Output the [X, Y] coordinate of the center of the cell containing the given text.  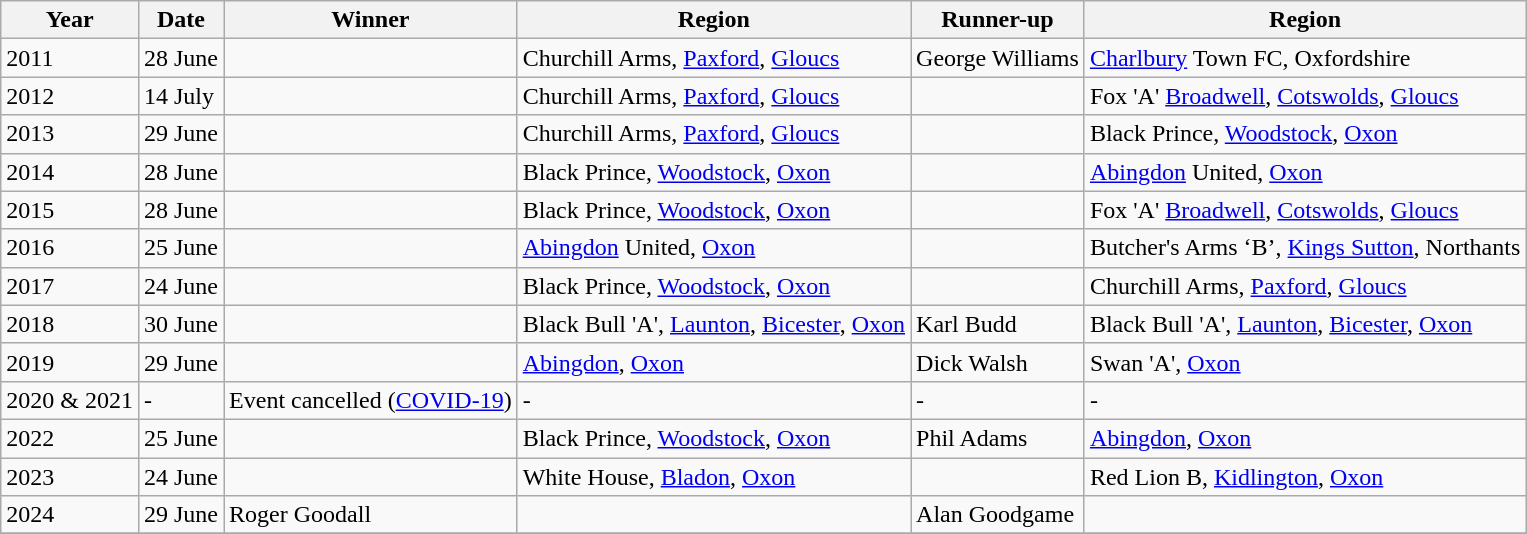
Date [180, 20]
George Williams [998, 58]
2013 [70, 134]
2016 [70, 248]
2015 [70, 210]
Phil Adams [998, 438]
2018 [70, 324]
2024 [70, 515]
Roger Goodall [371, 515]
Charlbury Town FC, Oxfordshire [1304, 58]
2022 [70, 438]
Runner-up [998, 20]
Alan Goodgame [998, 515]
14 July [180, 96]
White House, Bladon, Oxon [714, 477]
Year [70, 20]
Dick Walsh [998, 362]
2019 [70, 362]
2017 [70, 286]
Karl Budd [998, 324]
2020 & 2021 [70, 400]
Red Lion B, Kidlington, Oxon [1304, 477]
2012 [70, 96]
Butcher's Arms ‘B’, Kings Sutton, Northants [1304, 248]
Winner [371, 20]
30 June [180, 324]
2023 [70, 477]
Swan 'A', Oxon [1304, 362]
2011 [70, 58]
2014 [70, 172]
Event cancelled (COVID-19) [371, 400]
